Extract the (x, y) coordinate from the center of the cell holding the provided text.  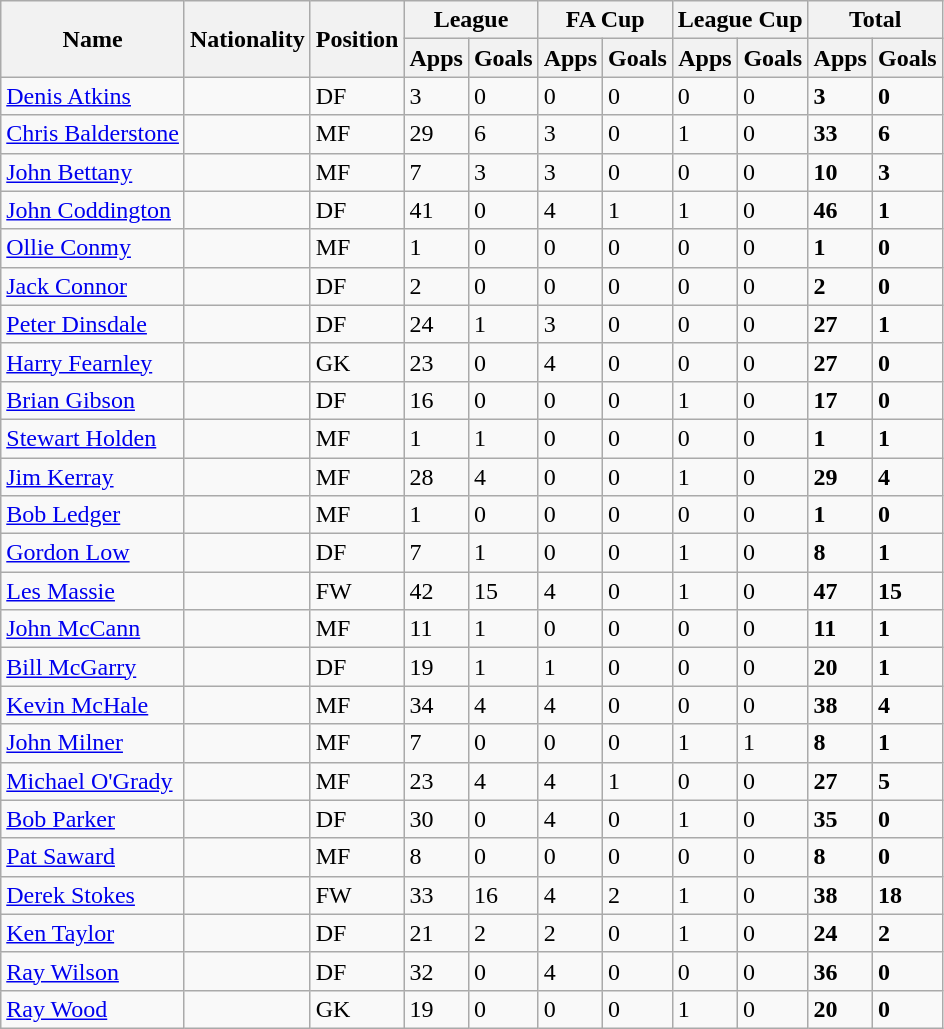
League (471, 20)
10 (840, 172)
42 (436, 591)
Derek Stokes (93, 895)
Chris Balderstone (93, 134)
Michael O'Grady (93, 781)
Ray Wilson (93, 971)
Denis Atkins (93, 96)
Total (875, 20)
Gordon Low (93, 553)
32 (436, 971)
35 (840, 819)
Ray Wood (93, 1009)
Pat Saward (93, 857)
18 (907, 895)
Bill McGarry (93, 667)
Peter Dinsdale (93, 324)
Stewart Holden (93, 438)
Ollie Conmy (93, 248)
21 (436, 933)
League Cup (740, 20)
Bob Ledger (93, 515)
John Bettany (93, 172)
Kevin McHale (93, 705)
34 (436, 705)
47 (840, 591)
Brian Gibson (93, 400)
Jim Kerray (93, 477)
30 (436, 819)
28 (436, 477)
5 (907, 781)
36 (840, 971)
17 (840, 400)
Jack Connor (93, 286)
Position (357, 39)
41 (436, 210)
Ken Taylor (93, 933)
John Coddington (93, 210)
FA Cup (605, 20)
John McCann (93, 629)
Name (93, 39)
Harry Fearnley (93, 362)
Bob Parker (93, 819)
46 (840, 210)
Nationality (247, 39)
John Milner (93, 743)
Les Massie (93, 591)
